Determine the (X, Y) coordinate at the center of the cell enclosing the given text.  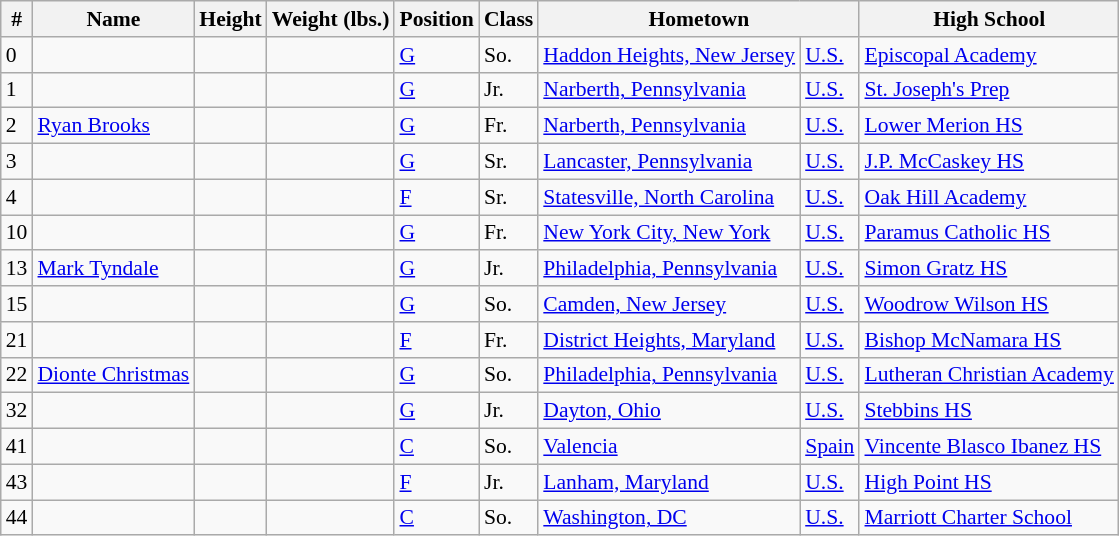
# (17, 19)
Hometown (698, 19)
Lancaster, Pennsylvania (669, 162)
1 (17, 90)
Paramus Catholic HS (989, 233)
Washington, DC (669, 518)
Marriott Charter School (989, 518)
21 (17, 340)
High School (989, 19)
Lanham, Maryland (669, 482)
Woodrow Wilson HS (989, 304)
Height (230, 19)
10 (17, 233)
J.P. McCaskey HS (989, 162)
Dionte Christmas (113, 375)
Lower Merion HS (989, 126)
32 (17, 411)
New York City, New York (669, 233)
44 (17, 518)
Name (113, 19)
Class (508, 19)
High Point HS (989, 482)
43 (17, 482)
4 (17, 197)
District Heights, Maryland (669, 340)
Stebbins HS (989, 411)
Lutheran Christian Academy (989, 375)
22 (17, 375)
3 (17, 162)
Simon Gratz HS (989, 269)
Haddon Heights, New Jersey (669, 55)
Weight (lbs.) (331, 19)
Bishop McNamara HS (989, 340)
St. Joseph's Prep (989, 90)
13 (17, 269)
Statesville, North Carolina (669, 197)
Dayton, Ohio (669, 411)
Oak Hill Academy (989, 197)
Camden, New Jersey (669, 304)
Valencia (669, 447)
Vincente Blasco Ibanez HS (989, 447)
Spain (830, 447)
Episcopal Academy (989, 55)
15 (17, 304)
41 (17, 447)
0 (17, 55)
Mark Tyndale (113, 269)
Position (436, 19)
2 (17, 126)
Ryan Brooks (113, 126)
